Identify which cell holds the provided text, then report its [x, y] central coordinate. 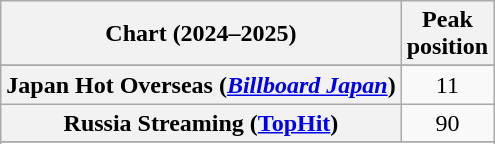
Peakposition [447, 34]
Russia Streaming (TopHit) [201, 123]
Chart (2024–2025) [201, 34]
Japan Hot Overseas (Billboard Japan) [201, 85]
90 [447, 123]
11 [447, 85]
